For the text-containing cell, return its midpoint in (X, Y) coordinate format. 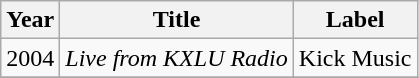
Label (355, 20)
Live from KXLU Radio (177, 58)
Title (177, 20)
2004 (30, 58)
Kick Music (355, 58)
Year (30, 20)
